Provide the [x, y] coordinate of the cell's center where the given text is located.  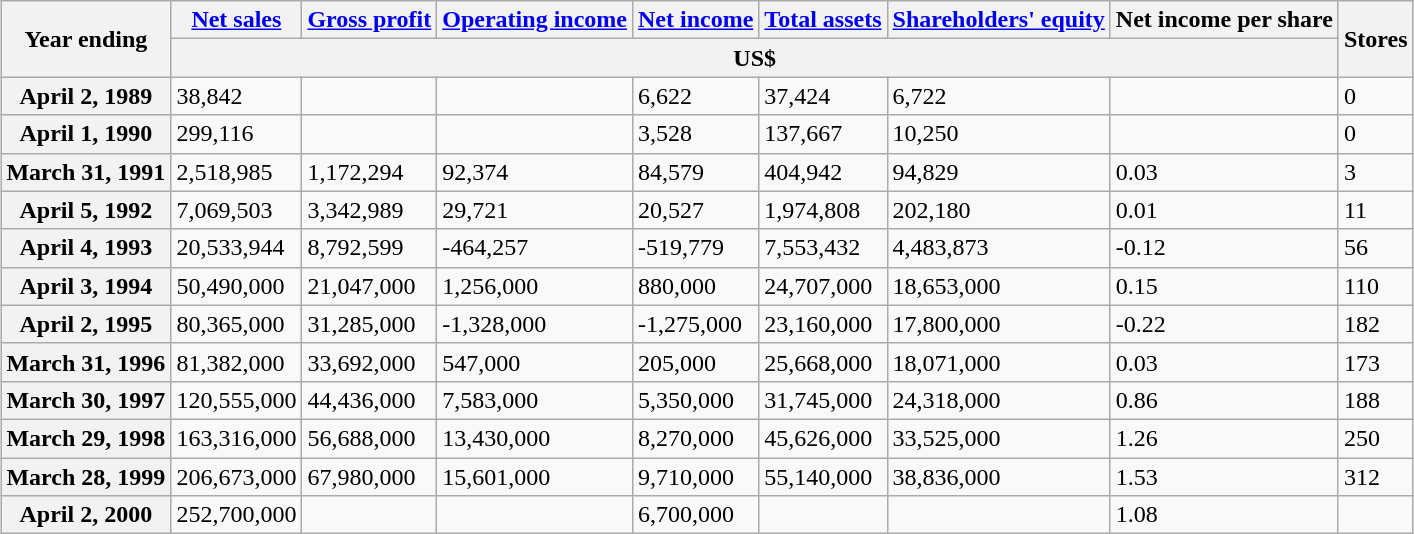
55,140,000 [823, 477]
March 30, 1997 [86, 400]
April 5, 1992 [86, 210]
Stores [1376, 39]
Net sales [236, 20]
Gross profit [370, 20]
10,250 [998, 134]
US$ [755, 58]
137,667 [823, 134]
-1,328,000 [535, 324]
-464,257 [535, 248]
92,374 [535, 172]
-1,275,000 [695, 324]
March 29, 1998 [86, 438]
250 [1376, 438]
547,000 [535, 362]
7,553,432 [823, 248]
50,490,000 [236, 286]
April 4, 1993 [86, 248]
3,342,989 [370, 210]
23,160,000 [823, 324]
April 3, 1994 [86, 286]
2,518,985 [236, 172]
37,424 [823, 96]
94,829 [998, 172]
8,270,000 [695, 438]
7,583,000 [535, 400]
3 [1376, 172]
18,653,000 [998, 286]
1.26 [1224, 438]
299,116 [236, 134]
0.15 [1224, 286]
163,316,000 [236, 438]
Operating income [535, 20]
April 1, 1990 [86, 134]
20,533,944 [236, 248]
206,673,000 [236, 477]
202,180 [998, 210]
5,350,000 [695, 400]
-519,779 [695, 248]
21,047,000 [370, 286]
7,069,503 [236, 210]
8,792,599 [370, 248]
38,836,000 [998, 477]
44,436,000 [370, 400]
38,842 [236, 96]
April 2, 2000 [86, 515]
11 [1376, 210]
404,942 [823, 172]
15,601,000 [535, 477]
Year ending [86, 39]
6,622 [695, 96]
6,700,000 [695, 515]
56,688,000 [370, 438]
45,626,000 [823, 438]
25,668,000 [823, 362]
March 28, 1999 [86, 477]
Net income [695, 20]
April 2, 1989 [86, 96]
312 [1376, 477]
1,974,808 [823, 210]
56 [1376, 248]
188 [1376, 400]
1,256,000 [535, 286]
173 [1376, 362]
18,071,000 [998, 362]
Total assets [823, 20]
880,000 [695, 286]
13,430,000 [535, 438]
-0.12 [1224, 248]
March 31, 1996 [86, 362]
Net income per share [1224, 20]
0.01 [1224, 210]
-0.22 [1224, 324]
6,722 [998, 96]
80,365,000 [236, 324]
1.08 [1224, 515]
April 2, 1995 [86, 324]
17,800,000 [998, 324]
March 31, 1991 [86, 172]
31,745,000 [823, 400]
3,528 [695, 134]
9,710,000 [695, 477]
Shareholders' equity [998, 20]
1.53 [1224, 477]
110 [1376, 286]
29,721 [535, 210]
67,980,000 [370, 477]
4,483,873 [998, 248]
33,692,000 [370, 362]
24,707,000 [823, 286]
120,555,000 [236, 400]
205,000 [695, 362]
81,382,000 [236, 362]
84,579 [695, 172]
33,525,000 [998, 438]
24,318,000 [998, 400]
20,527 [695, 210]
31,285,000 [370, 324]
1,172,294 [370, 172]
0.86 [1224, 400]
252,700,000 [236, 515]
182 [1376, 324]
